Determine the [x, y] coordinate at the center of the cell enclosing the given text.  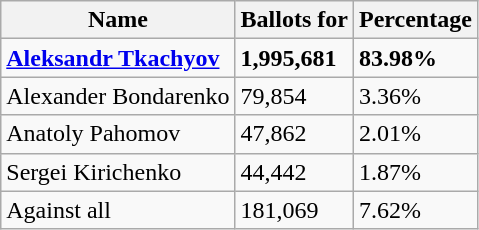
79,854 [294, 96]
83.98% [415, 58]
Sergei Kirichenko [118, 172]
181,069 [294, 210]
Against all [118, 210]
Ballots for [294, 20]
Alexander Bondarenko [118, 96]
44,442 [294, 172]
Percentage [415, 20]
47,862 [294, 134]
Anatoly Pahomov [118, 134]
1.87% [415, 172]
Aleksandr Tkachyov [118, 58]
7.62% [415, 210]
1,995,681 [294, 58]
2.01% [415, 134]
Name [118, 20]
3.36% [415, 96]
